Pinpoint the cell where the given text exists, returning its [x, y] midpoint coordinate. 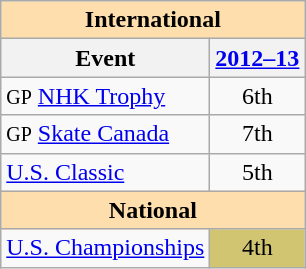
U.S. Classic [106, 172]
International [153, 20]
National [153, 210]
Event [106, 58]
6th [258, 96]
2012–13 [258, 58]
5th [258, 172]
GP Skate Canada [106, 134]
4th [258, 248]
7th [258, 134]
GP NHK Trophy [106, 96]
U.S. Championships [106, 248]
